Search for the cell housing the specified text and yield its [X, Y] center coordinate. 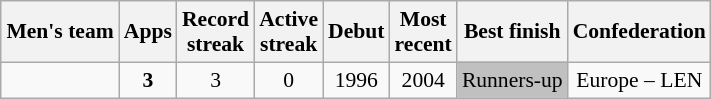
Mostrecent [424, 32]
Best finish [512, 32]
1996 [356, 80]
0 [288, 80]
Runners-up [512, 80]
2004 [424, 80]
Debut [356, 32]
Confederation [640, 32]
Activestreak [288, 32]
Europe – LEN [640, 80]
Recordstreak [216, 32]
Apps [148, 32]
Men's team [60, 32]
